Determine the (X, Y) coordinate at the center of the cell enclosing the given text.  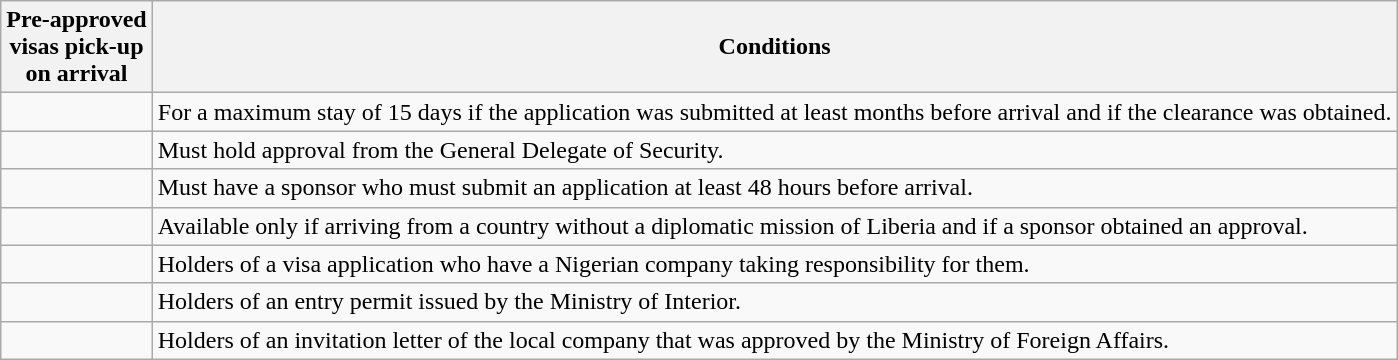
For a maximum stay of 15 days if the application was submitted at least months before arrival and if the clearance was obtained. (774, 112)
Conditions (774, 47)
Must hold approval from the General Delegate of Security. (774, 150)
Holders of an entry permit issued by the Ministry of Interior. (774, 302)
Holders of an invitation letter of the local company that was approved by the Ministry of Foreign Affairs. (774, 340)
Holders of a visa application who have a Nigerian company taking responsibility for them. (774, 264)
Must have a sponsor who must submit an application at least 48 hours before arrival. (774, 188)
Available only if arriving from a country without a diplomatic mission of Liberia and if a sponsor obtained an approval. (774, 226)
Pre-approvedvisas pick-upon arrival (77, 47)
